Determine the (X, Y) coordinate at the center of the cell enclosing the given text.  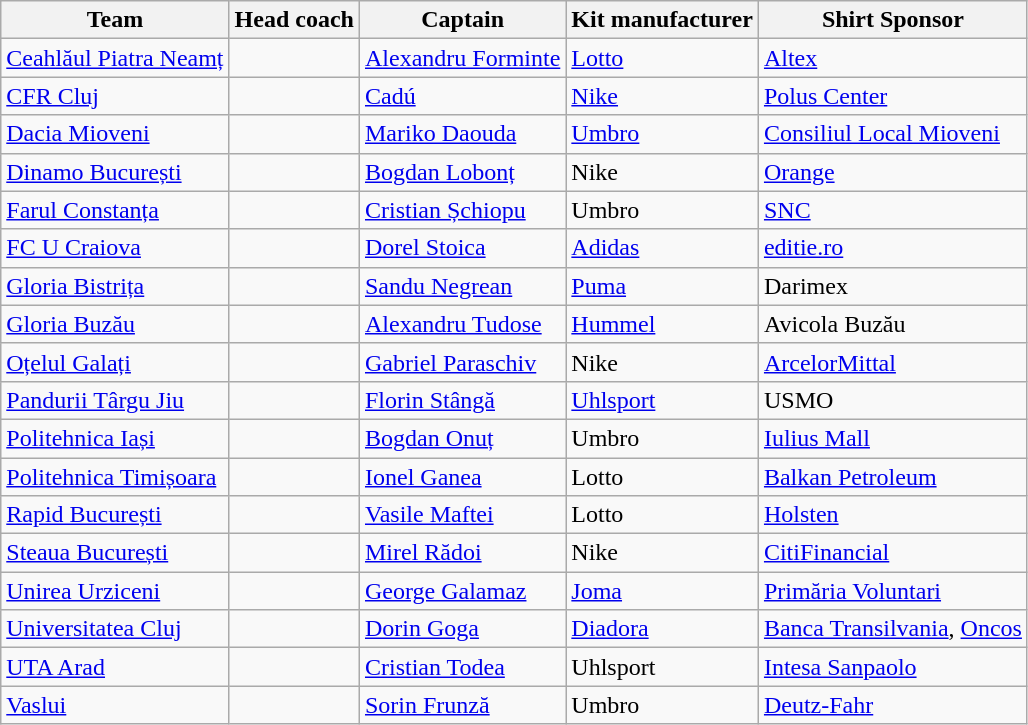
Polus Center (892, 96)
Vasile Maftei (462, 515)
Mirel Rădoi (462, 553)
Hummel (662, 324)
Rapid București (115, 515)
FC U Craiova (115, 248)
Balkan Petroleum (892, 477)
Gabriel Paraschiv (462, 362)
Alexandru Tudose (462, 324)
Bogdan Lobonț (462, 172)
Deutz-Fahr (892, 705)
Alexandru Forminte (462, 58)
Universitatea Cluj (115, 629)
Unirea Urziceni (115, 591)
Cristian Todea (462, 667)
Cristian Șchiopu (462, 210)
Steaua București (115, 553)
Puma (662, 286)
Vaslui (115, 705)
Florin Stângă (462, 400)
Dorin Goga (462, 629)
Joma (662, 591)
Ionel Ganea (462, 477)
George Galamaz (462, 591)
Oțelul Galați (115, 362)
Pandurii Târgu Jiu (115, 400)
ArcelorMittal (892, 362)
Sandu Negrean (462, 286)
CFR Cluj (115, 96)
Iulius Mall (892, 438)
Orange (892, 172)
Sorin Frunză (462, 705)
Diadora (662, 629)
Holsten (892, 515)
Altex (892, 58)
Banca Transilvania, Oncos (892, 629)
SNC (892, 210)
Ceahlăul Piatra Neamț (115, 58)
Darimex (892, 286)
Head coach (294, 20)
Bogdan Onuț (462, 438)
Team (115, 20)
UTA Arad (115, 667)
Captain (462, 20)
Avicola Buzău (892, 324)
Farul Constanța (115, 210)
Primăria Voluntari (892, 591)
Gloria Buzău (115, 324)
Adidas (662, 248)
Politehnica Timișoara (115, 477)
USMO (892, 400)
Mariko Daouda (462, 134)
Cadú (462, 96)
editie.ro (892, 248)
Intesa Sanpaolo (892, 667)
CitiFinancial (892, 553)
Dorel Stoica (462, 248)
Dacia Mioveni (115, 134)
Dinamo București (115, 172)
Politehnica Iași (115, 438)
Kit manufacturer (662, 20)
Shirt Sponsor (892, 20)
Consiliul Local Mioveni (892, 134)
Gloria Bistrița (115, 286)
